Capture the cell that displays the provided text and extract its [X, Y] central coordinate. 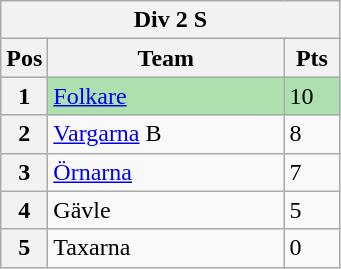
Pos [24, 58]
7 [312, 172]
Pts [312, 58]
Örnarna [166, 172]
2 [24, 134]
3 [24, 172]
Taxarna [166, 248]
10 [312, 96]
4 [24, 210]
Team [166, 58]
Folkare [166, 96]
8 [312, 134]
Vargarna B [166, 134]
Gävle [166, 210]
1 [24, 96]
0 [312, 248]
Div 2 S [170, 20]
